Determine the (x, y) coordinate at the center of the cell enclosing the given text.  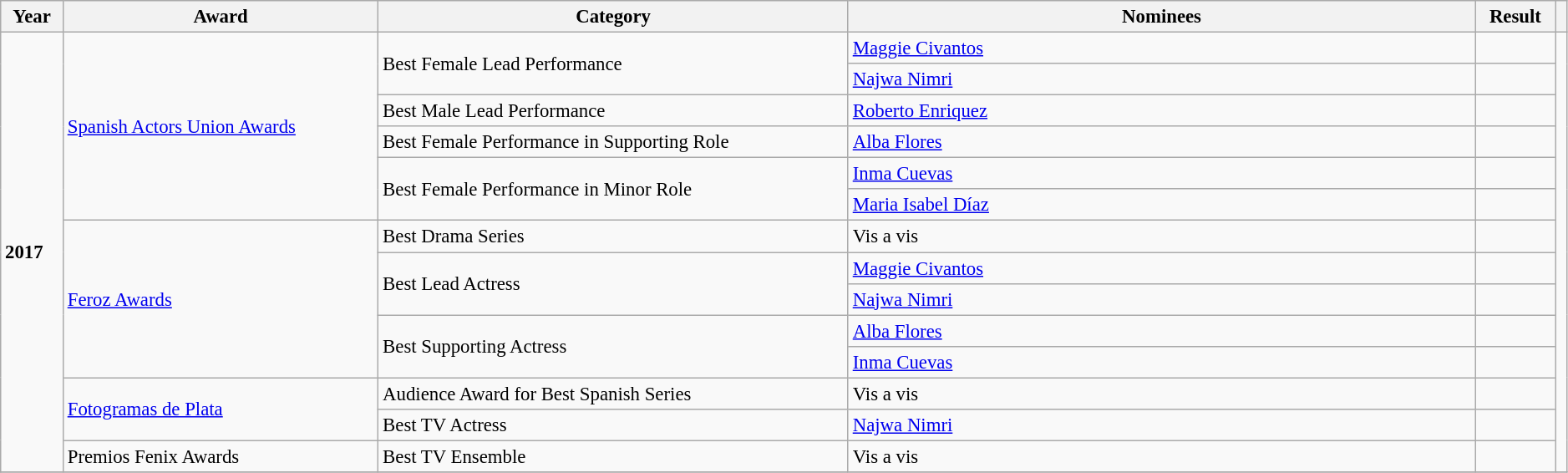
Best TV Actress (613, 425)
Feroz Awards (221, 299)
Best Male Lead Performance (613, 111)
Best Supporting Actress (613, 346)
Premios Fenix Awards (221, 456)
Year (32, 17)
Roberto Enriquez (1161, 111)
Best Lead Actress (613, 284)
Best TV Ensemble (613, 456)
2017 (32, 252)
Best Female Lead Performance (613, 64)
Result (1515, 17)
Fotogramas de Plata (221, 409)
Spanish Actors Union Awards (221, 127)
Best Drama Series (613, 237)
Audience Award for Best Spanish Series (613, 394)
Nominees (1161, 17)
Maria Isabel Díaz (1161, 205)
Award (221, 17)
Best Female Performance in Minor Role (613, 189)
Category (613, 17)
Best Female Performance in Supporting Role (613, 142)
